Locate the cell with the specified text and output its [X, Y] center coordinate. 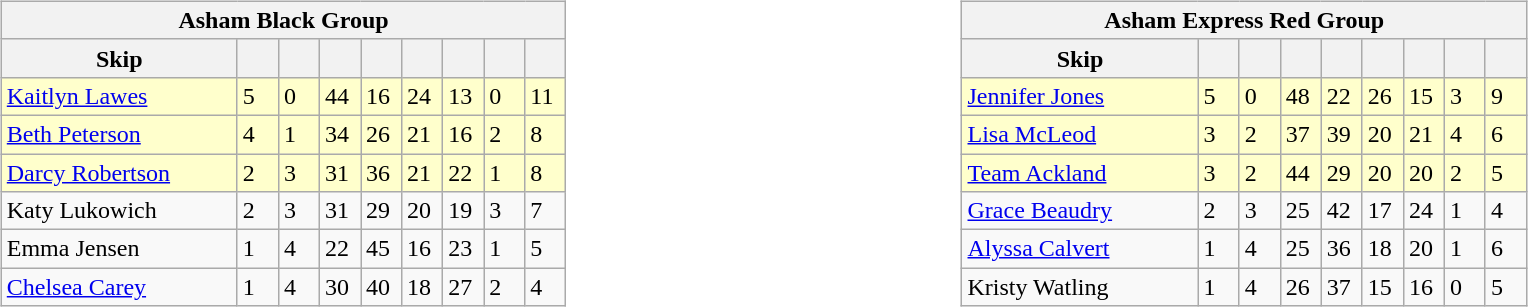
Alyssa Calvert [1080, 249]
Kristy Watling [1080, 287]
Team Ackland [1080, 173]
17 [1382, 211]
Darcy Robertson [119, 173]
30 [340, 287]
Asham Express Red Group [1244, 20]
Asham Black Group [284, 20]
19 [464, 211]
40 [380, 287]
Jennifer Jones [1080, 96]
27 [464, 287]
45 [380, 249]
Beth Peterson [119, 134]
23 [464, 249]
Emma Jensen [119, 249]
39 [1342, 134]
11 [546, 96]
7 [546, 211]
42 [1342, 211]
Lisa McLeod [1080, 134]
Chelsea Carey [119, 287]
Katy Lukowich [119, 211]
Kaitlyn Lawes [119, 96]
34 [340, 134]
13 [464, 96]
48 [1300, 96]
Grace Beaudry [1080, 211]
9 [1506, 96]
